Search for the cell housing the specified text and yield its (X, Y) center coordinate. 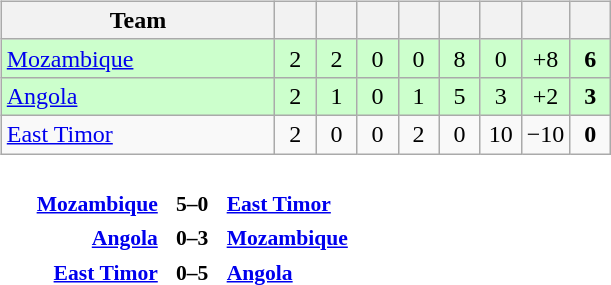
6 (590, 58)
−10 (546, 134)
+2 (546, 96)
5 (460, 96)
5–0 (192, 203)
East Timor (138, 134)
0–3 (192, 237)
8 (460, 58)
10 (500, 134)
+8 (546, 58)
Team (138, 20)
